Locate the cell with the specified text and output its [x, y] center coordinate. 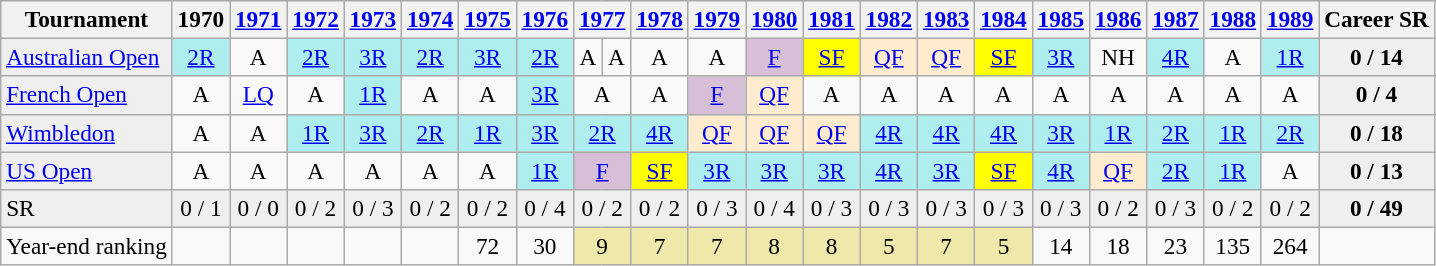
0 / 14 [1376, 57]
0 / 1 [200, 208]
0 / 13 [1376, 170]
1988 [1232, 19]
0 / 49 [1376, 208]
NH [1118, 57]
0 / 0 [258, 208]
1983 [946, 19]
72 [488, 246]
135 [1232, 246]
18 [1118, 246]
SR [86, 208]
1986 [1118, 19]
1984 [1004, 19]
Tournament [86, 19]
23 [1176, 246]
Wimbledon [86, 133]
1973 [372, 19]
264 [1290, 246]
French Open [86, 95]
1989 [1290, 19]
1982 [888, 19]
Year-end ranking [86, 246]
1974 [430, 19]
1976 [544, 19]
Career SR [1376, 19]
1980 [774, 19]
14 [1060, 246]
US Open [86, 170]
0 / 18 [1376, 133]
30 [544, 246]
1978 [660, 19]
LQ [258, 95]
9 [602, 246]
1979 [716, 19]
1987 [1176, 19]
1970 [200, 19]
Australian Open [86, 57]
1972 [316, 19]
1971 [258, 19]
1981 [832, 19]
1975 [488, 19]
1977 [602, 19]
1985 [1060, 19]
